Detect which cell encompasses the target text, then output its [X, Y] center coordinate. 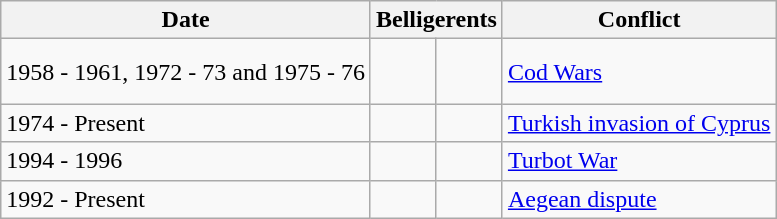
1958 - 1961, 1972 - 73 and 1975 - 76 [186, 72]
1992 - Present [186, 199]
Belligerents [436, 20]
Cod Wars [639, 72]
Conflict [639, 20]
Turkish invasion of Cyprus [639, 123]
Aegean dispute [639, 199]
1994 - 1996 [186, 161]
Date [186, 20]
Turbot War [639, 161]
1974 - Present [186, 123]
